Return the (x, y) coordinate for the center point of the cell that contains the specified text.  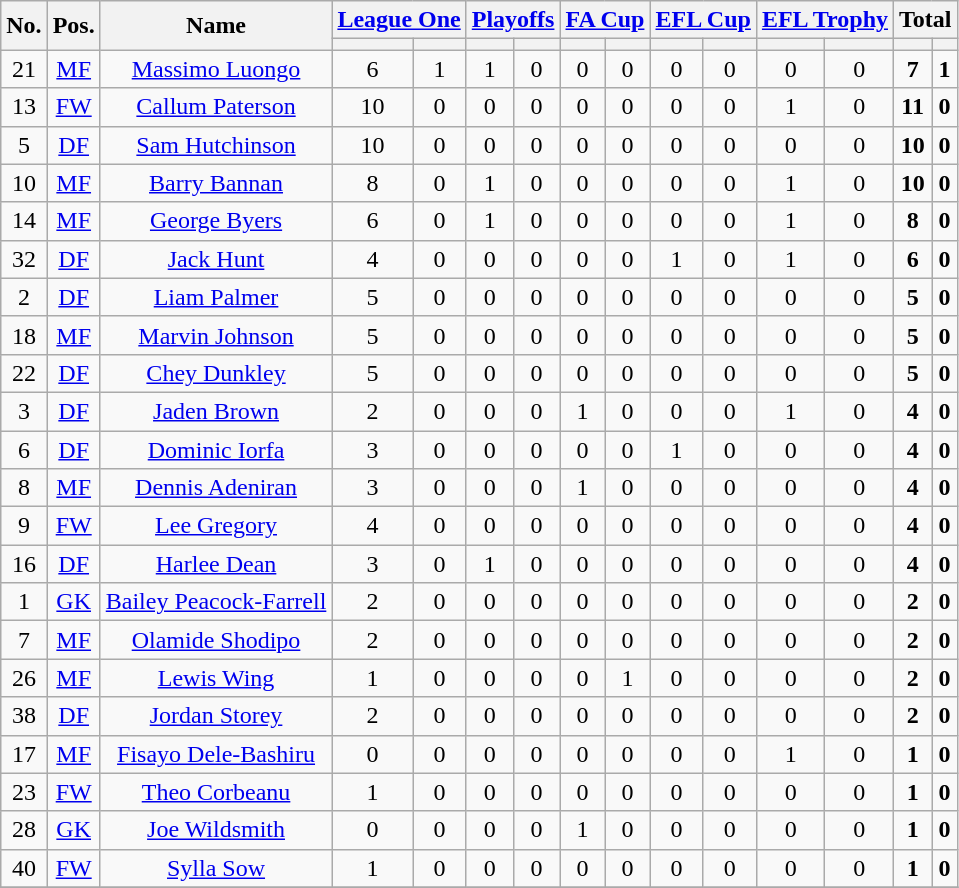
22 (24, 373)
14 (24, 221)
Jordan Storey (216, 716)
40 (24, 868)
26 (24, 678)
Barry Bannan (216, 183)
Total (926, 20)
No. (24, 26)
Harlee Dean (216, 564)
EFL Cup (703, 20)
Pos. (74, 26)
9 (24, 526)
Fisayo Dele-Bashiru (216, 754)
Dennis Adeniran (216, 488)
Dominic Iorfa (216, 449)
16 (24, 564)
Lewis Wing (216, 678)
28 (24, 830)
Marvin Johnson (216, 335)
21 (24, 69)
23 (24, 792)
Olamide Shodipo (216, 640)
Name (216, 26)
Playoffs (513, 20)
Chey Dunkley (216, 373)
Bailey Peacock-Farrell (216, 602)
George Byers (216, 221)
Lee Gregory (216, 526)
38 (24, 716)
FA Cup (605, 20)
Liam Palmer (216, 297)
League One (399, 20)
Jack Hunt (216, 259)
Joe Wildsmith (216, 830)
Theo Corbeanu (216, 792)
13 (24, 107)
EFL Trophy (824, 20)
18 (24, 335)
Sam Hutchinson (216, 145)
Sylla Sow (216, 868)
11 (913, 107)
Massimo Luongo (216, 69)
17 (24, 754)
Callum Paterson (216, 107)
32 (24, 259)
Jaden Brown (216, 411)
